Determine the (X, Y) coordinate at the center of the cell enclosing the given text.  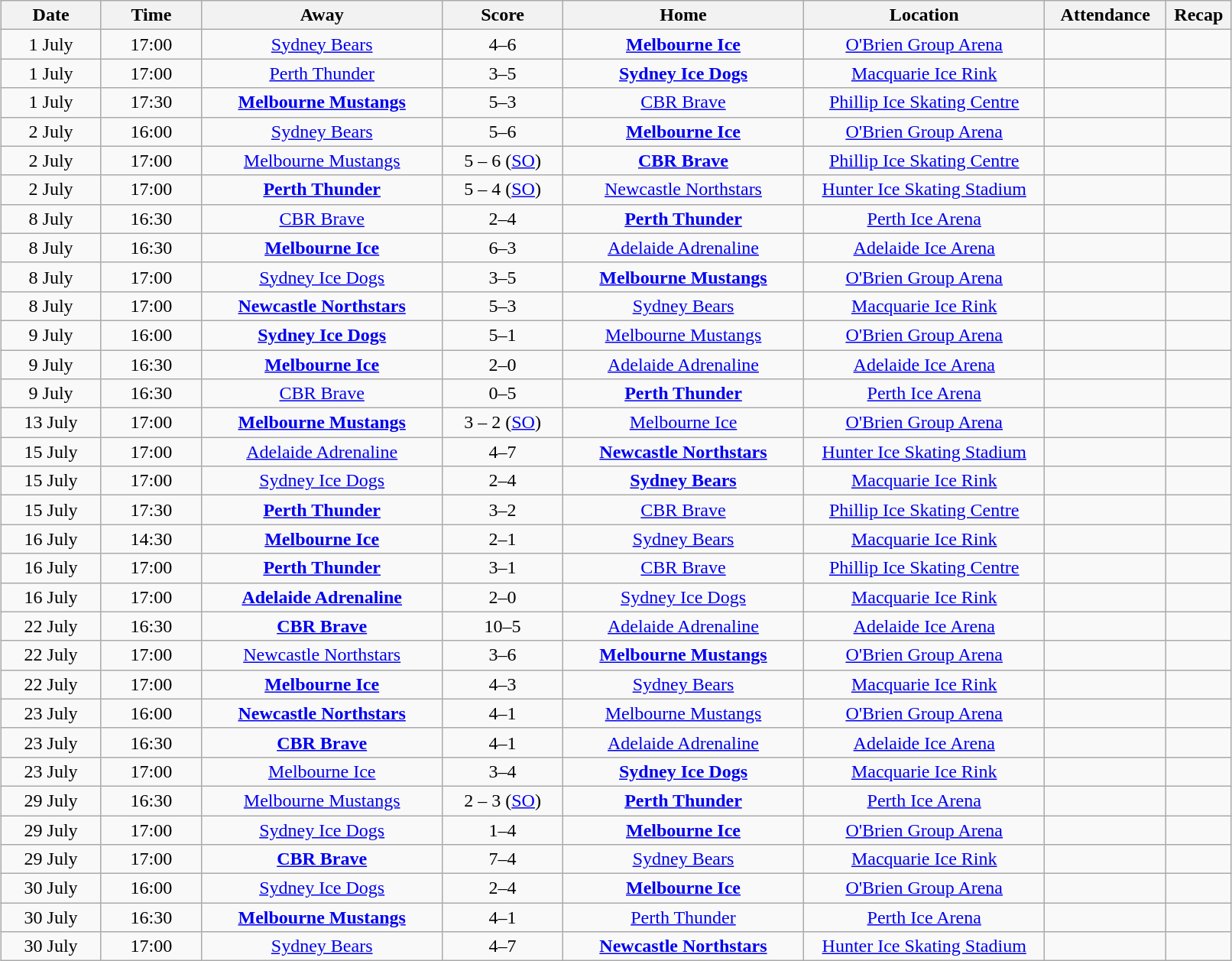
7–4 (503, 859)
2 – 3 (SO) (503, 800)
2–1 (503, 539)
13 July (50, 423)
Location (925, 15)
3–1 (503, 568)
5 – 4 (SO) (503, 190)
3–4 (503, 771)
3–2 (503, 510)
5 – 6 (SO) (503, 161)
1–4 (503, 830)
Recap (1198, 15)
4–6 (503, 44)
5–1 (503, 335)
Score (503, 15)
Time (151, 15)
10–5 (503, 626)
3 – 2 (SO) (503, 423)
0–5 (503, 394)
Attendance (1105, 15)
Date (50, 15)
6–3 (503, 248)
Home (683, 15)
14:30 (151, 539)
Away (323, 15)
4–3 (503, 684)
3–6 (503, 655)
5–6 (503, 131)
